Determine the [x, y] coordinate at the center of the cell enclosing the given text.  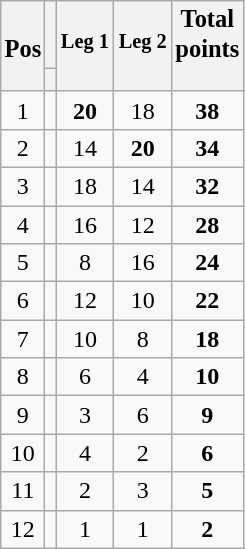
32 [208, 186]
28 [208, 225]
Totalpoints [208, 35]
11 [23, 491]
24 [208, 263]
34 [208, 148]
22 [208, 301]
Pos [23, 35]
Leg 1 [85, 35]
Leg 2 [143, 35]
7 [23, 339]
38 [208, 110]
